Determine the (x, y) coordinate at the center of the cell enclosing the given text.  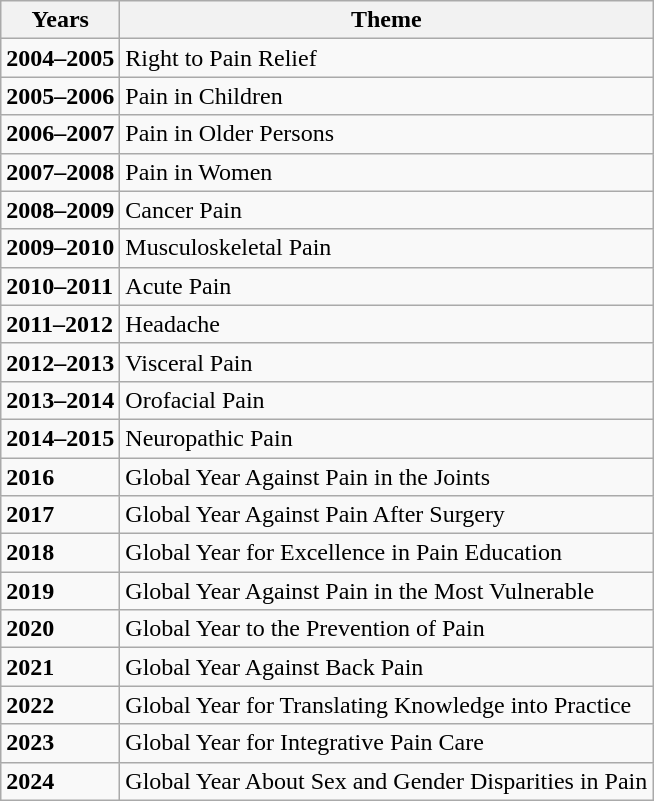
Pain in Children (386, 96)
2018 (60, 553)
2008–2009 (60, 210)
2012–2013 (60, 362)
Neuropathic Pain (386, 438)
2009–2010 (60, 248)
Global Year Against Pain in the Most Vulnerable (386, 591)
2020 (60, 629)
2017 (60, 515)
Years (60, 20)
Cancer Pain (386, 210)
Right to Pain Relief (386, 58)
2006–2007 (60, 134)
Pain in Women (386, 172)
Global Year for Excellence in Pain Education (386, 553)
Orofacial Pain (386, 400)
2016 (60, 477)
2013–2014 (60, 400)
Global Year About Sex and Gender Disparities in Pain (386, 781)
Acute Pain (386, 286)
2010–2011 (60, 286)
Global Year for Translating Knowledge into Practice (386, 705)
2007–2008 (60, 172)
Pain in Older Persons (386, 134)
Global Year Against Pain in the Joints (386, 477)
2023 (60, 743)
2014–2015 (60, 438)
Global Year Against Pain After Surgery (386, 515)
2019 (60, 591)
Musculoskeletal Pain (386, 248)
2022 (60, 705)
Headache (386, 324)
2021 (60, 667)
2024 (60, 781)
Global Year for Integrative Pain Care (386, 743)
Global Year Against Back Pain (386, 667)
2011–2012 (60, 324)
Visceral Pain (386, 362)
Global Year to the Prevention of Pain (386, 629)
2005–2006 (60, 96)
2004–2005 (60, 58)
Theme (386, 20)
